Locate the cell with the specified text and output its (x, y) center coordinate. 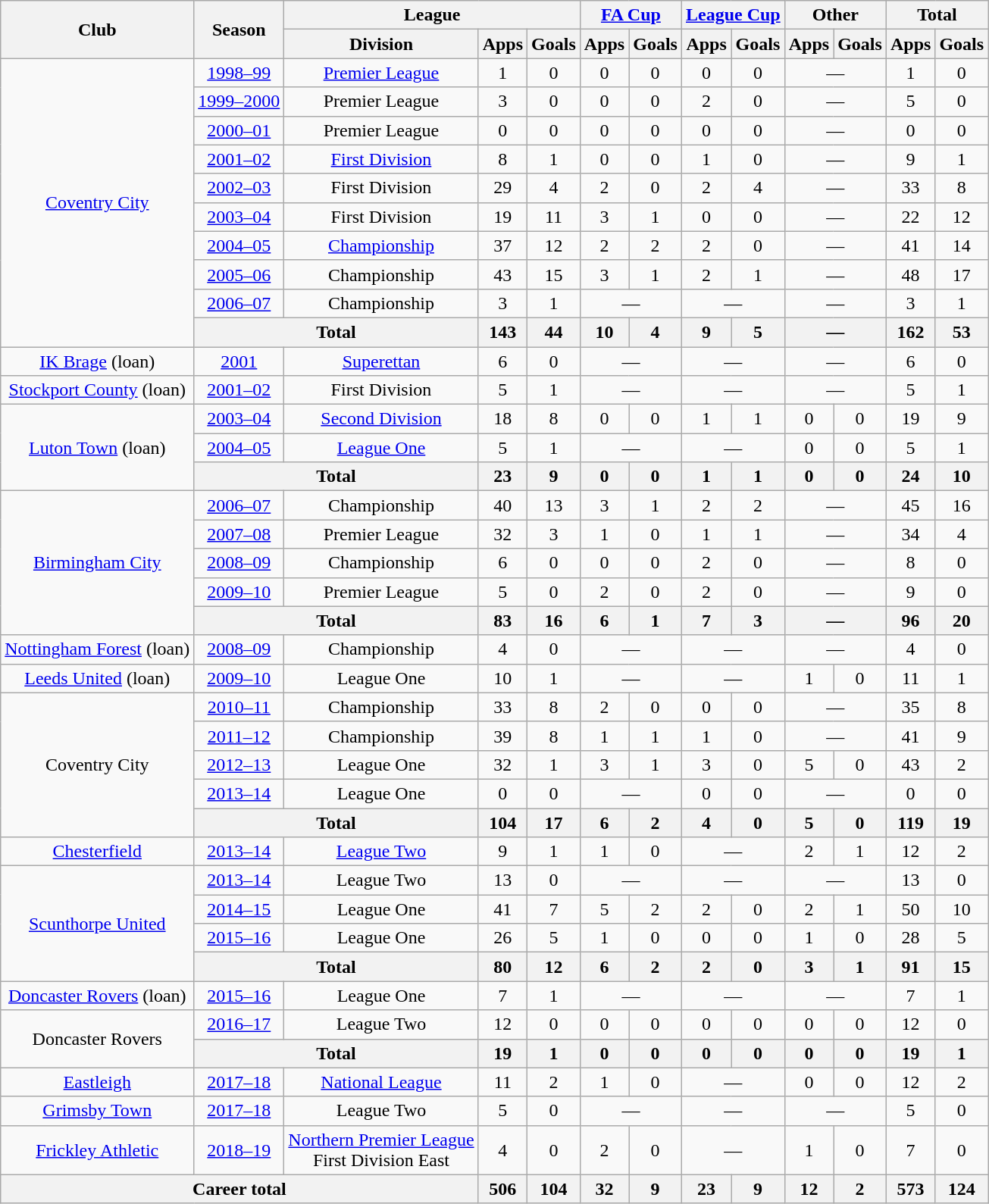
Career total (239, 1189)
1999–2000 (239, 102)
Nottingham Forest (loan) (97, 649)
2000–01 (239, 130)
573 (910, 1189)
29 (502, 188)
2018–19 (239, 1150)
39 (502, 736)
Eastleigh (97, 1082)
2012–13 (239, 765)
22 (910, 217)
Birmingham City (97, 563)
119 (910, 822)
34 (910, 534)
45 (910, 505)
162 (910, 332)
Division (381, 44)
Stockport County (loan) (97, 390)
Doncaster Rovers (loan) (97, 996)
143 (502, 332)
Scunthorpe United (97, 924)
Doncaster Rovers (97, 1039)
FA Cup (631, 15)
80 (502, 967)
Leeds United (loan) (97, 678)
53 (962, 332)
18 (502, 419)
2002–03 (239, 188)
Other (835, 15)
National League (381, 1082)
50 (910, 909)
96 (910, 621)
35 (910, 707)
League Cup (733, 15)
28 (910, 938)
83 (502, 621)
Chesterfield (97, 852)
Superettan (381, 361)
Season (239, 30)
37 (502, 245)
Second Division (381, 419)
91 (910, 967)
2016–17 (239, 1024)
26 (502, 938)
Luton Town (loan) (97, 448)
2005–06 (239, 274)
Grimsby Town (97, 1111)
IK Brage (loan) (97, 361)
40 (502, 505)
Club (97, 30)
2007–08 (239, 534)
Frickley Athletic (97, 1150)
48 (910, 274)
2011–12 (239, 736)
44 (554, 332)
20 (962, 621)
124 (962, 1189)
506 (502, 1189)
Northern Premier LeagueFirst Division East (381, 1150)
2010–11 (239, 707)
League (432, 15)
1998–99 (239, 73)
2001 (239, 361)
2014–15 (239, 909)
24 (910, 477)
14 (962, 245)
